Find where the given text appears and provide that cell's center as [x, y] coordinate. 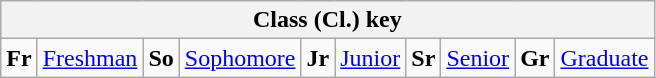
Class (Cl.) key [328, 20]
Sr [424, 58]
Junior [370, 58]
Sophomore [240, 58]
Fr [19, 58]
Gr [535, 58]
Senior [478, 58]
So [161, 58]
Freshman [90, 58]
Graduate [604, 58]
Jr [318, 58]
